Return the (X, Y) coordinate for the center point of the cell that contains the specified text.  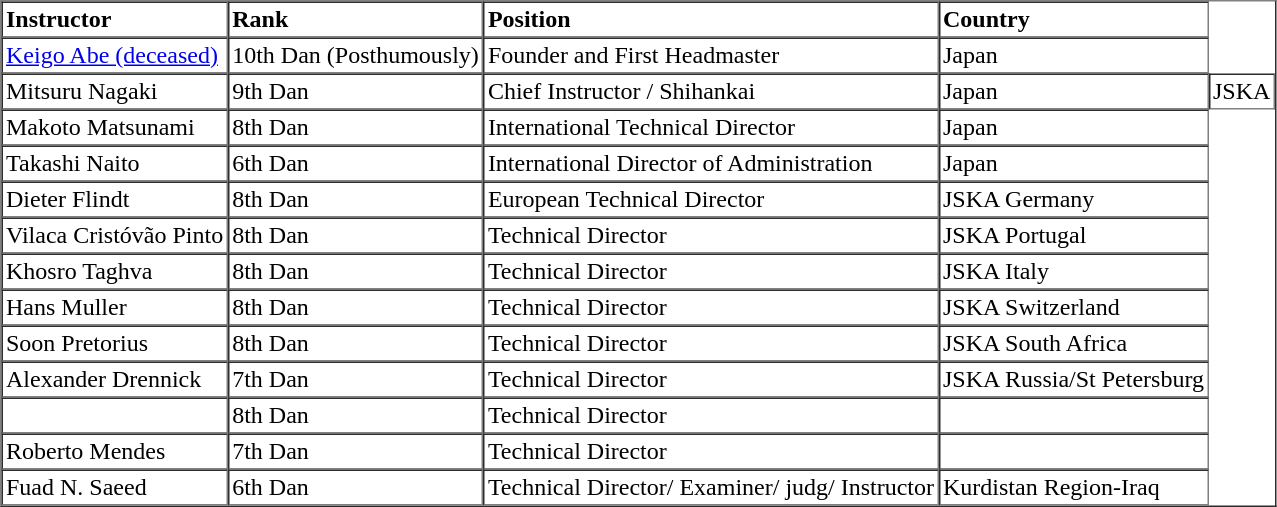
Chief Instructor / Shihankai (710, 92)
9th Dan (356, 92)
Instructor (115, 20)
JSKA Italy (1074, 272)
Fuad N. Saeed (115, 488)
European Technical Director (710, 200)
Vilaca Cristóvão Pinto (115, 236)
International Technical Director (710, 128)
Hans Muller (115, 308)
JSKA Switzerland (1074, 308)
Founder and First Headmaster (710, 56)
Rank (356, 20)
JSKA Russia/St Petersburg (1074, 380)
Makoto Matsunami (115, 128)
Roberto Mendes (115, 452)
Soon Pretorius (115, 344)
JSKA South Africa (1074, 344)
Takashi Naito (115, 164)
Dieter Flindt (115, 200)
JSKA Germany (1074, 200)
Kurdistan Region-Iraq (1074, 488)
Alexander Drennick (115, 380)
Technical Director/ Examiner/ judg/ Instructor (710, 488)
JSKA (1241, 92)
International Director of Administration (710, 164)
JSKA Portugal (1074, 236)
Keigo Abe (deceased) (115, 56)
10th Dan (Posthumously) (356, 56)
Mitsuru Nagaki (115, 92)
Position (710, 20)
Khosro Taghva (115, 272)
Country (1074, 20)
